Scan for the cell matching the given text and deliver its [x, y] coordinate at center. 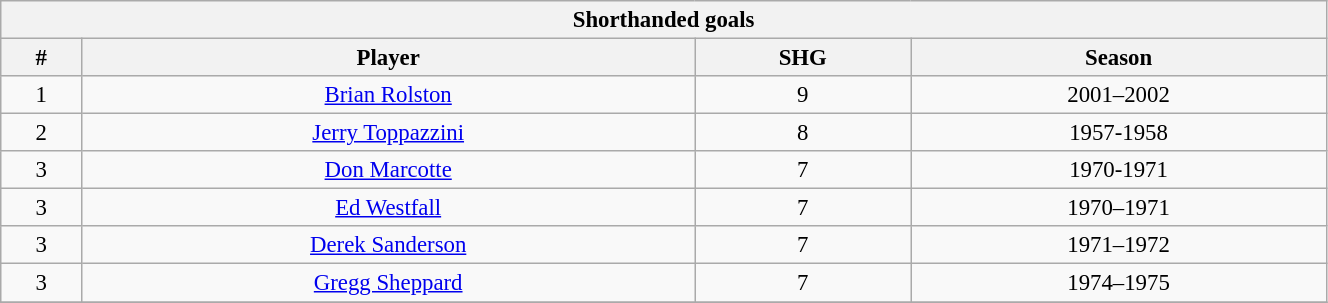
Don Marcotte [388, 170]
# [42, 58]
8 [803, 133]
2 [42, 133]
Season [1119, 58]
Shorthanded goals [664, 20]
Gregg Sheppard [388, 283]
Derek Sanderson [388, 245]
SHG [803, 58]
Brian Rolston [388, 95]
Ed Westfall [388, 208]
1957-1958 [1119, 133]
1970-1971 [1119, 170]
Player [388, 58]
1970–1971 [1119, 208]
1 [42, 95]
Jerry Toppazzini [388, 133]
1974–1975 [1119, 283]
1971–1972 [1119, 245]
2001–2002 [1119, 95]
9 [803, 95]
